Extract the [X, Y] coordinate from the center of the cell holding the provided text.  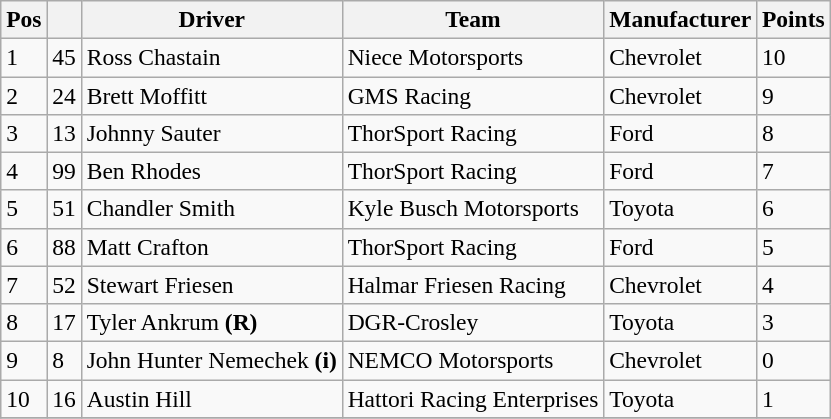
Pos [24, 19]
Johnny Sauter [212, 133]
Kyle Busch Motorsports [473, 209]
Chandler Smith [212, 209]
Driver [212, 19]
Ben Rhodes [212, 171]
GMS Racing [473, 95]
Points [794, 19]
Manufacturer [680, 19]
Austin Hill [212, 398]
99 [64, 171]
Ross Chastain [212, 57]
Hattori Racing Enterprises [473, 398]
51 [64, 209]
24 [64, 95]
Stewart Friesen [212, 285]
John Hunter Nemechek (i) [212, 360]
DGR-Crosley [473, 322]
16 [64, 398]
Matt Crafton [212, 247]
2 [24, 95]
0 [794, 360]
88 [64, 247]
52 [64, 285]
NEMCO Motorsports [473, 360]
13 [64, 133]
Team [473, 19]
Halmar Friesen Racing [473, 285]
Brett Moffitt [212, 95]
17 [64, 322]
Tyler Ankrum (R) [212, 322]
Niece Motorsports [473, 57]
45 [64, 57]
